Locate the cell with the specified text and output its [x, y] center coordinate. 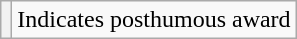
Indicates posthumous award [154, 20]
